Pinpoint the cell where the given text exists, returning its [x, y] midpoint coordinate. 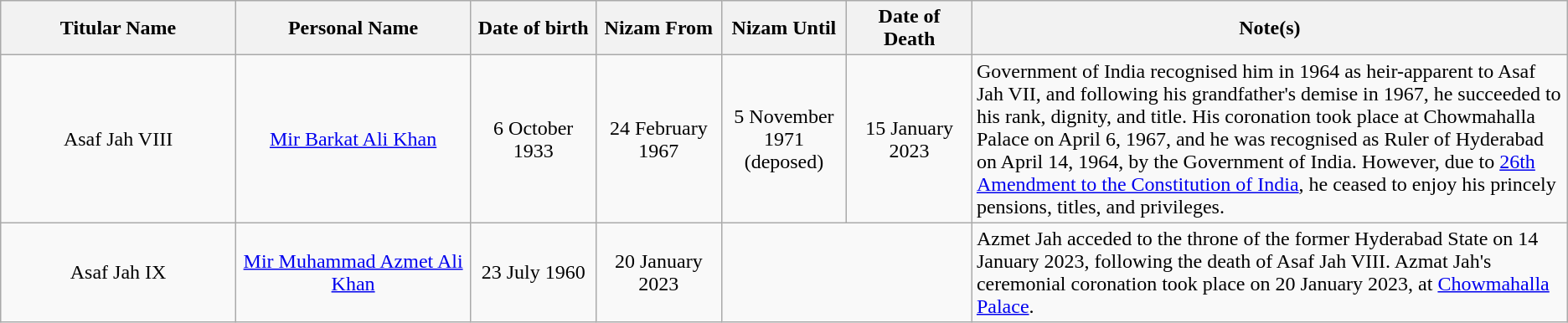
23 July 1960 [534, 273]
5 November 1971(deposed) [784, 139]
Date of birth [534, 28]
Nizam From [659, 28]
6 October 1933 [534, 139]
Asaf Jah IX [119, 273]
Mir Barkat Ali Khan [353, 139]
20 January 2023 [659, 273]
Mir Muhammad Azmet Ali Khan [353, 273]
Note(s) [1270, 28]
Date of Death [910, 28]
15 January 2023 [910, 139]
Titular Name [119, 28]
Asaf Jah VIII [119, 139]
Nizam Until [784, 28]
Personal Name [353, 28]
24 February 1967 [659, 139]
